Locate the cell with the specified text and output its (x, y) center coordinate. 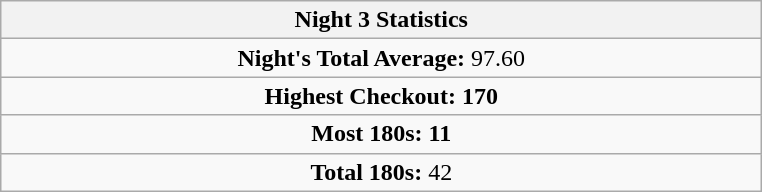
Night 3 Statistics (382, 20)
Night's Total Average: 97.60 (382, 58)
Highest Checkout: 170 (382, 96)
Most 180s: 11 (382, 134)
Total 180s: 42 (382, 172)
